Return the [x, y] coordinate for the center point of the cell that contains the specified text.  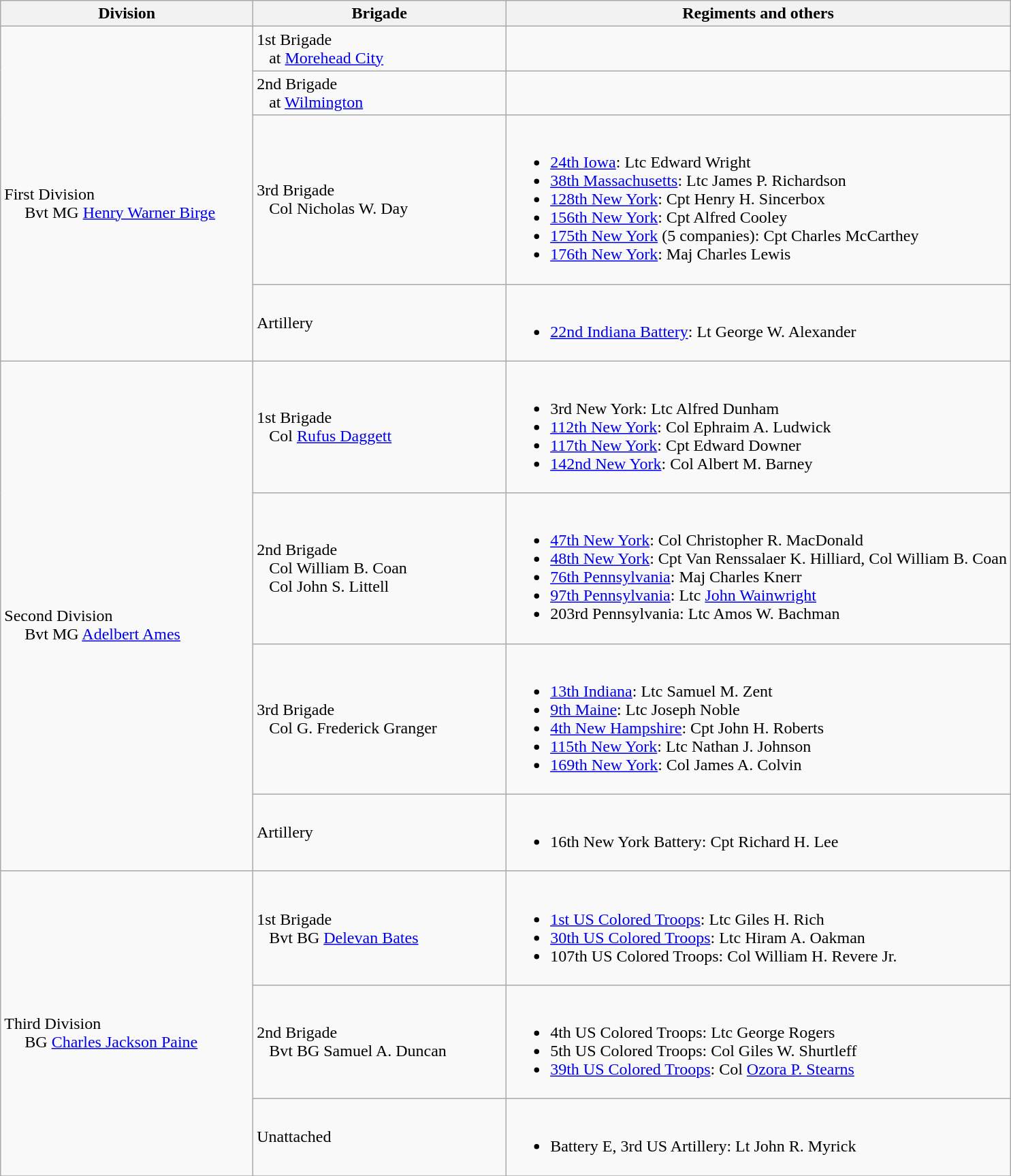
4th US Colored Troops: Ltc George Rogers5th US Colored Troops: Col Giles W. Shurtleff39th US Colored Troops: Col Ozora P. Stearns [758, 1042]
Brigade [380, 14]
Regiments and others [758, 14]
1st Brigade Col Rufus Daggett [380, 427]
2nd Brigade at Wilmington [380, 93]
2nd Brigade Bvt BG Samuel A. Duncan [380, 1042]
1st Brigade at Morehead City [380, 49]
Division [127, 14]
2nd Brigade Col William B. Coan Col John S. Littell [380, 568]
Third Division BG Charles Jackson Paine [127, 1023]
22nd Indiana Battery: Lt George W. Alexander [758, 323]
Second Division Bvt MG Adelbert Ames [127, 616]
3rd Brigade Col Nicholas W. Day [380, 200]
3rd New York: Ltc Alfred Dunham112th New York: Col Ephraim A. Ludwick117th New York: Cpt Edward Downer142nd New York: Col Albert M. Barney [758, 427]
Battery E, 3rd US Artillery: Lt John R. Myrick [758, 1137]
1st US Colored Troops: Ltc Giles H. Rich30th US Colored Troops: Ltc Hiram A. Oakman107th US Colored Troops: Col William H. Revere Jr. [758, 927]
First Division Bvt MG Henry Warner Birge [127, 193]
Unattached [380, 1137]
3rd Brigade Col G. Frederick Granger [380, 719]
16th New York Battery: Cpt Richard H. Lee [758, 832]
1st Brigade Bvt BG Delevan Bates [380, 927]
